Output the (x, y) coordinate of the center of the cell containing the given text.  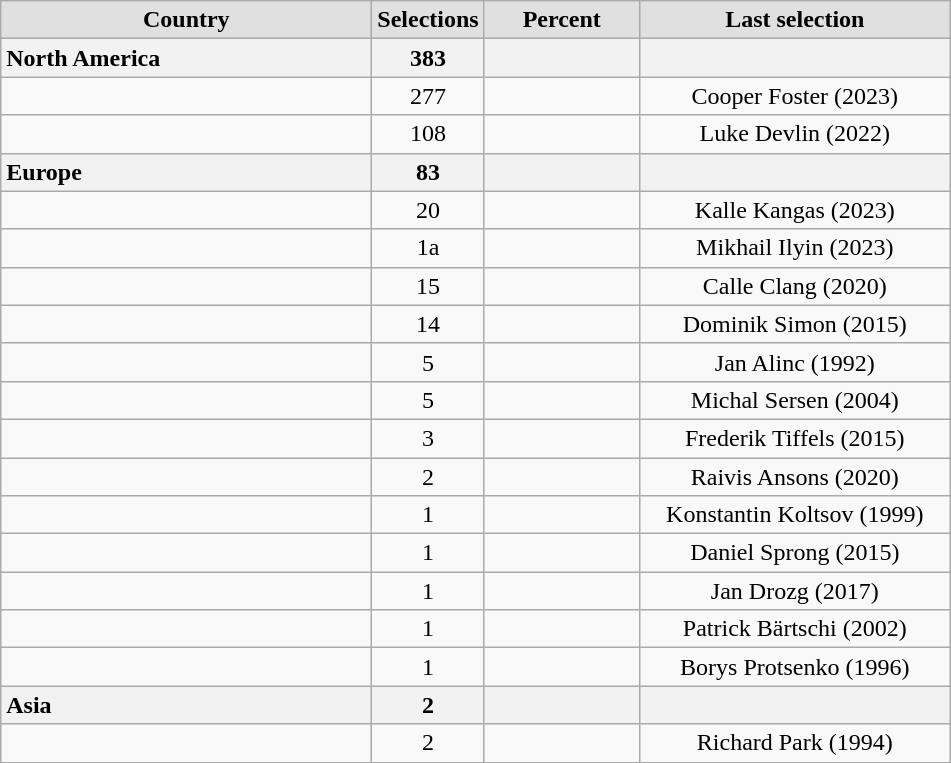
Mikhail Ilyin (2023) (794, 248)
Cooper Foster (2023) (794, 96)
Jan Alinc (1992) (794, 362)
Kalle Kangas (2023) (794, 210)
Asia (186, 705)
Europe (186, 172)
Borys Protsenko (1996) (794, 667)
Country (186, 20)
Dominik Simon (2015) (794, 324)
1a (428, 248)
Selections (428, 20)
383 (428, 58)
20 (428, 210)
Frederik Tiffels (2015) (794, 438)
15 (428, 286)
Richard Park (1994) (794, 743)
Percent (562, 20)
North America (186, 58)
14 (428, 324)
108 (428, 134)
Luke Devlin (2022) (794, 134)
Patrick Bärtschi (2002) (794, 629)
Jan Drozg (2017) (794, 591)
83 (428, 172)
Michal Sersen (2004) (794, 400)
Last selection (794, 20)
Calle Clang (2020) (794, 286)
3 (428, 438)
Konstantin Koltsov (1999) (794, 515)
Raivis Ansons (2020) (794, 477)
277 (428, 96)
Daniel Sprong (2015) (794, 553)
